For the text-containing cell, return its midpoint in (x, y) coordinate format. 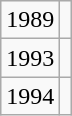
1993 (30, 58)
1994 (30, 96)
1989 (30, 20)
